Determine the (X, Y) coordinate at the center of the cell enclosing the given text.  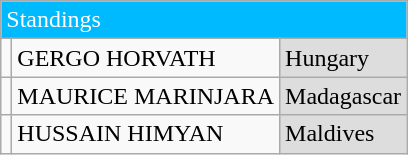
Maldives (344, 134)
Standings (204, 20)
Hungary (344, 58)
Madagascar (344, 96)
MAURICE MARINJARA (146, 96)
HUSSAIN HIMYAN (146, 134)
GERGO HORVATH (146, 58)
